Pinpoint the cell where the given text exists, returning its [X, Y] midpoint coordinate. 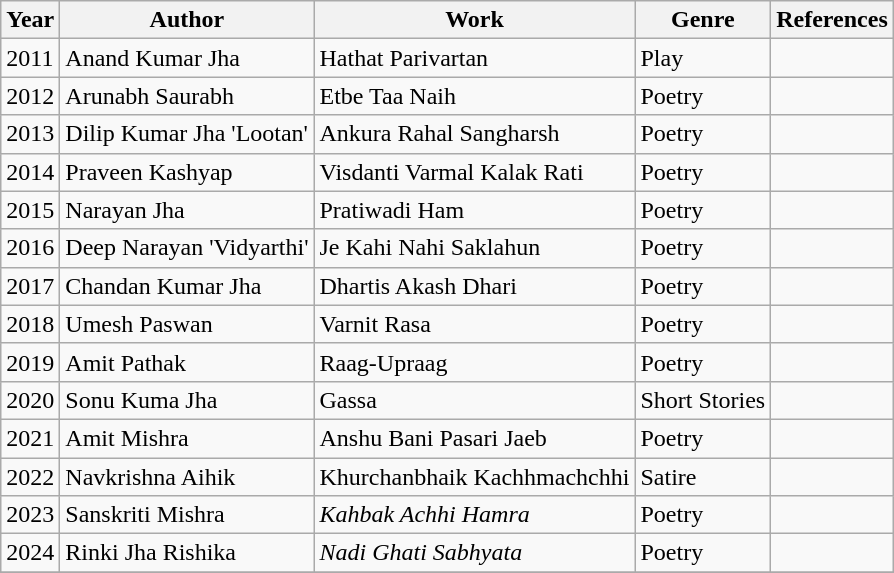
Narayan Jha [187, 210]
Deep Narayan 'Vidyarthi' [187, 248]
2014 [30, 172]
2015 [30, 210]
Author [187, 20]
Nadi Ghati Sabhyata [474, 553]
Umesh Paswan [187, 324]
Amit Pathak [187, 362]
2019 [30, 362]
Visdanti Varmal Kalak Rati [474, 172]
2016 [30, 248]
Varnit Rasa [474, 324]
2017 [30, 286]
Short Stories [703, 400]
Anshu Bani Pasari Jaeb [474, 438]
Genre [703, 20]
Ankura Rahal Sangharsh [474, 134]
2022 [30, 477]
Hathat Parivartan [474, 58]
Work [474, 20]
Je Kahi Nahi Saklahun [474, 248]
Arunabh Saurabh [187, 96]
Gassa [474, 400]
2020 [30, 400]
Year [30, 20]
Raag-Upraag [474, 362]
2024 [30, 553]
References [832, 20]
2011 [30, 58]
Kahbak Achhi Hamra [474, 515]
Pratiwadi Ham [474, 210]
Dilip Kumar Jha 'Lootan' [187, 134]
Sanskriti Mishra [187, 515]
2021 [30, 438]
Dhartis Akash Dhari [474, 286]
Navkrishna Aihik [187, 477]
Khurchanbhaik Kachhmachchhi [474, 477]
Rinki Jha Rishika [187, 553]
Satire [703, 477]
2018 [30, 324]
2012 [30, 96]
Play [703, 58]
Anand Kumar Jha [187, 58]
2023 [30, 515]
2013 [30, 134]
Sonu Kuma Jha [187, 400]
Etbe Taa Naih [474, 96]
Praveen Kashyap [187, 172]
Chandan Kumar Jha [187, 286]
Amit Mishra [187, 438]
